Return the (X, Y) coordinate for the center point of the cell that contains the specified text.  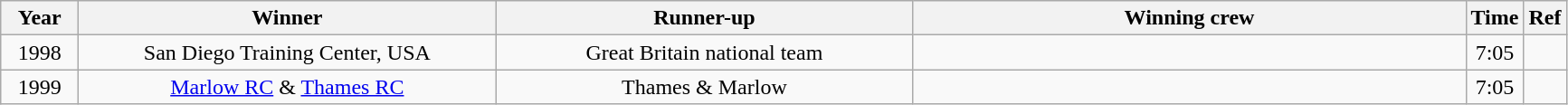
Ref (1545, 18)
Winning crew (1189, 18)
Thames & Marlow (704, 87)
1999 (40, 87)
Year (40, 18)
Great Britain national team (704, 52)
San Diego Training Center, USA (288, 52)
Runner-up (704, 18)
Time (1495, 18)
Marlow RC & Thames RC (288, 87)
1998 (40, 52)
Winner (288, 18)
